Output the (X, Y) coordinate of the center of the cell containing the given text.  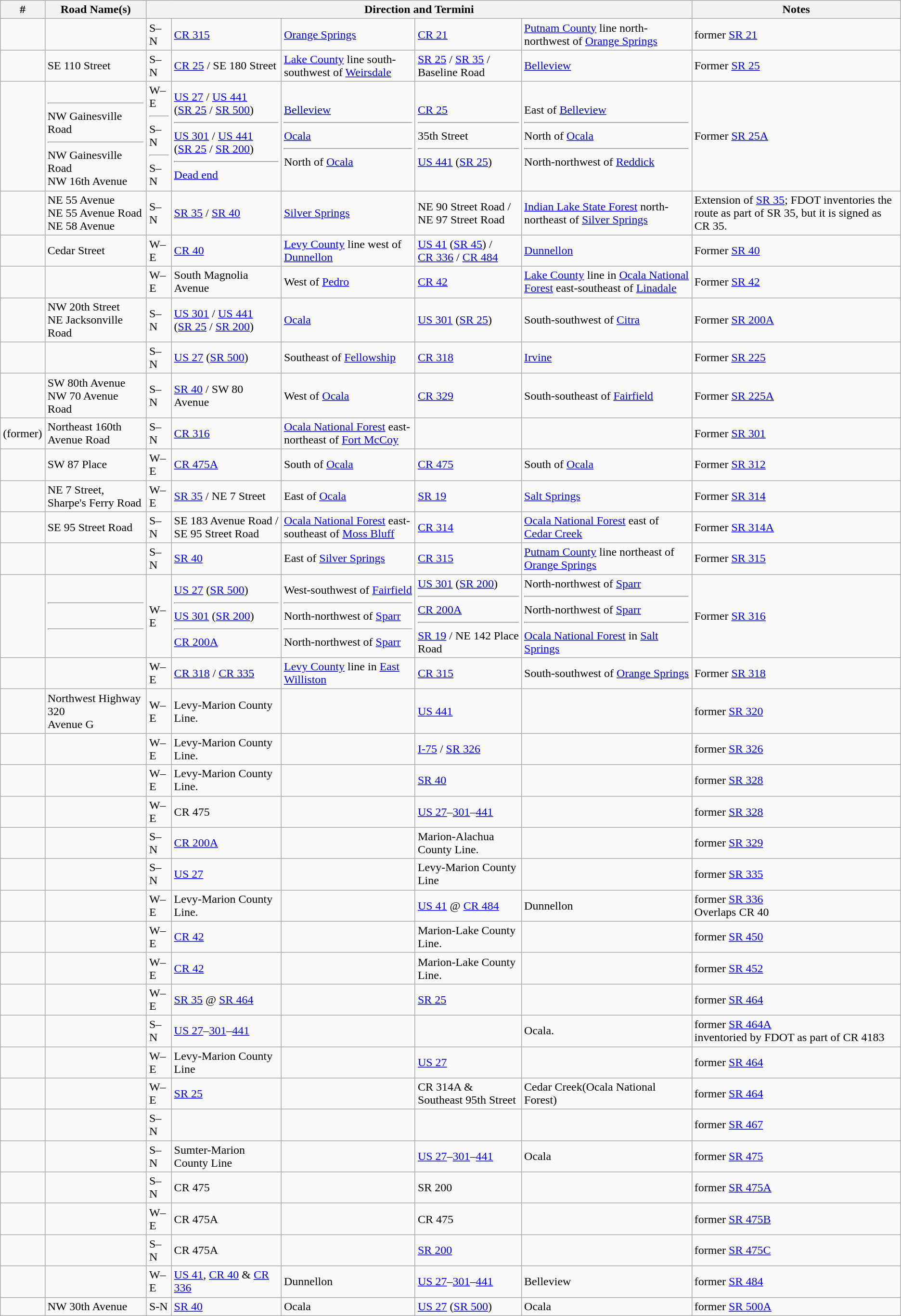
former SR 320 (796, 711)
former SR 450 (796, 937)
Former SR 314A (796, 528)
NE 55 AvenueNE 55 Avenue RoadNE 58 Avenue (95, 213)
US 27 (SR 500)US 301 (SR 200)CR 200A (226, 616)
NW Gainesville RoadNW Gainesville RoadNW 16th Avenue (95, 136)
Road Name(s) (95, 10)
former SR 475A (796, 1187)
SR 35 / NE 7 Street (226, 496)
SR 25 / SR 35 / Baseline Road (468, 65)
former SR 452 (796, 968)
I-75 / SR 326 (468, 749)
Former SR 314 (796, 496)
former SR 464Ainventoried by FDOT as part of CR 4183 (796, 1030)
former SR 21 (796, 35)
East of Silver Springs (348, 559)
former SR 467 (796, 1125)
Cedar Street (95, 250)
South-southwest of Orange Springs (607, 673)
CR 25 / SE 180 Street (226, 65)
Northwest Highway 320Avenue G (95, 711)
former SR 335 (796, 874)
Lake County line in Ocala National Forest east-southeast of Linadale (607, 282)
Former SR 225 (796, 357)
CR 329 (468, 395)
West-southwest of FairfieldNorth-northwest of SparrNorth-northwest of Sparr (348, 616)
US 27 / US 441 (SR 25 / SR 500)US 301 / US 441 (SR 25 / SR 200)Dead end (226, 136)
SE 110 Street (95, 65)
Former SR 200A (796, 320)
(former) (23, 433)
North-northwest of SparrNorth-northwest of SparrOcala National Forest in Salt Springs (607, 616)
SR 40 / SW 80 Avenue (226, 395)
SR 35 / SR 40 (226, 213)
CR 40 (226, 250)
former SR 475 (796, 1157)
Putnam County line northeast of Orange Springs (607, 559)
US 41 @ CR 484 (468, 905)
US 41, CR 40 & CR 336 (226, 1282)
former SR 326 (796, 749)
former SR 336Overlaps CR 40 (796, 905)
Former SR 225A (796, 395)
former SR 475C (796, 1250)
Levy County line west of Dunnellon (348, 250)
Former SR 40 (796, 250)
CR 316 (226, 433)
Ocala National Forest east-northeast of Fort McCoy (348, 433)
CR 21 (468, 35)
Levy County line in East Williston (348, 673)
Extension of SR 35; FDOT inventories the route as part of SR 35, but it is signed as CR 35. (796, 213)
Former SR 25A (796, 136)
SW 87 Place (95, 464)
South-southeast of Fairfield (607, 395)
former SR 475B (796, 1219)
# (23, 10)
Northeast 160th Avenue Road (95, 433)
S-N (159, 1306)
West of Pedro (348, 282)
US 301 (SR 200)CR 200ASR 19 / NE 142 Place Road (468, 616)
US 441 (468, 711)
NW 30th Avenue (95, 1306)
Former SR 316 (796, 616)
SW 80th AvenueNW 70 Avenue Road (95, 395)
US 301 / US 441 (SR 25 / SR 200) (226, 320)
Ocala National Forest east of Cedar Creek (607, 528)
East of BelleviewNorth of OcalaNorth-northwest of Reddick (607, 136)
CR 314A & Southeast 95th Street (468, 1094)
former SR 329 (796, 843)
Indian Lake State Forest north-northeast of Silver Springs (607, 213)
SR 19 (468, 496)
East of Ocala (348, 496)
BelleviewOcalaNorth of Ocala (348, 136)
Former SR 42 (796, 282)
Salt Springs (607, 496)
SE 95 Street Road (95, 528)
US 41 (SR 45) / CR 336 / CR 484 (468, 250)
Orange Springs (348, 35)
Former SR 312 (796, 464)
Southeast of Fellowship (348, 357)
Former SR 25 (796, 65)
CR 318 (468, 357)
SE 183 Avenue Road / SE 95 Street Road (226, 528)
Former SR 301 (796, 433)
SR 35 @ SR 464 (226, 1000)
NE 7 Street, Sharpe's Ferry Road (95, 496)
Cedar Creek(Ocala National Forest) (607, 1094)
NE 90 Street Road / NE 97 Street Road (468, 213)
former SR 484 (796, 1282)
US 301 (SR 25) (468, 320)
Former SR 315 (796, 559)
Direction and Termini (419, 10)
Ocala National Forest east-southeast of Moss Bluff (348, 528)
Notes (796, 10)
W–ES–NS–N (159, 136)
South Magnolia Avenue (226, 282)
CR 200A (226, 843)
South-southwest of Citra (607, 320)
Marion-Alachua County Line. (468, 843)
Lake County line south-southwest of Weirsdale (348, 65)
Former SR 318 (796, 673)
Sumter-Marion County Line (226, 1157)
CR 2535th StreetUS 441 (SR 25) (468, 136)
Irvine (607, 357)
Ocala. (607, 1030)
Silver Springs (348, 213)
Putnam County line north-northwest of Orange Springs (607, 35)
NW 20th StreetNE Jacksonville Road (95, 320)
former SR 500A (796, 1306)
CR 318 / CR 335 (226, 673)
West of Ocala (348, 395)
CR 314 (468, 528)
